Identify which cell holds the provided text, then report its (x, y) central coordinate. 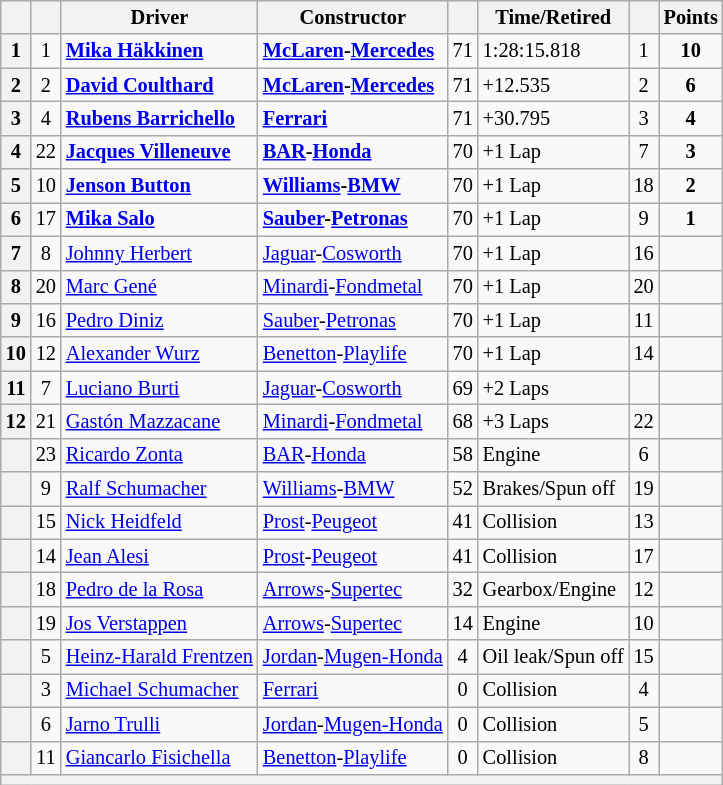
52 (463, 489)
Ricardo Zonta (160, 455)
Alexander Wurz (160, 354)
13 (644, 522)
23 (46, 455)
58 (463, 455)
+2 Laps (554, 388)
Ralf Schumacher (160, 489)
Jacques Villeneuve (160, 152)
David Coulthard (160, 85)
Heinz-Harald Frentzen (160, 657)
Oil leak/Spun off (554, 657)
68 (463, 421)
Rubens Barrichello (160, 118)
Nick Heidfeld (160, 522)
Driver (160, 17)
Pedro de la Rosa (160, 589)
Gastón Mazzacane (160, 421)
Constructor (353, 17)
Jarno Trulli (160, 724)
+12.535 (554, 85)
+3 Laps (554, 421)
Gearbox/Engine (554, 589)
Johnny Herbert (160, 253)
32 (463, 589)
Luciano Burti (160, 388)
Pedro Diniz (160, 320)
Jos Verstappen (160, 623)
Points (691, 17)
Mika Häkkinen (160, 51)
21 (46, 421)
Giancarlo Fisichella (160, 758)
Michael Schumacher (160, 690)
1:28:15.818 (554, 51)
Time/Retired (554, 17)
+30.795 (554, 118)
Mika Salo (160, 219)
Jean Alesi (160, 556)
Brakes/Spun off (554, 489)
Marc Gené (160, 287)
Jenson Button (160, 186)
69 (463, 388)
